Pinpoint the cell where the given text exists, returning its (X, Y) midpoint coordinate. 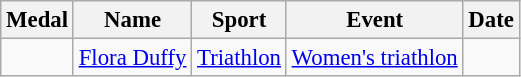
Sport (240, 20)
Event (374, 20)
Date (491, 20)
Name (132, 20)
Women's triathlon (374, 58)
Medal (38, 20)
Triathlon (240, 58)
Flora Duffy (132, 58)
